For the text-containing cell, return its midpoint in [x, y] coordinate format. 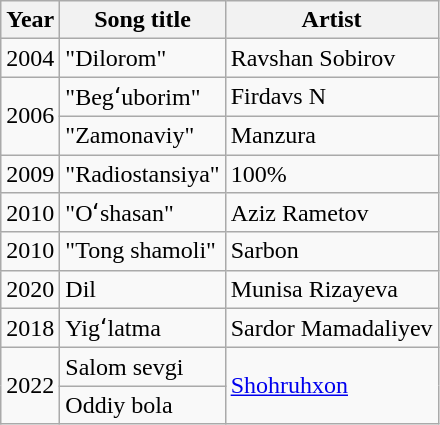
"Oʻshasan" [142, 213]
2018 [30, 328]
Sarbon [332, 251]
2006 [30, 116]
2009 [30, 173]
"Radiostansiya" [142, 173]
Aziz Rametov [332, 213]
2022 [30, 386]
Oddiy bola [142, 405]
Dil [142, 289]
100% [332, 173]
"Tong shamoli" [142, 251]
Firdavs N [332, 97]
Sardor Mamadaliyev [332, 328]
2004 [30, 58]
Song title [142, 20]
Shohruhxon [332, 386]
Manzura [332, 135]
Yigʻlatma [142, 328]
2020 [30, 289]
Ravshan Sobirov [332, 58]
Artist [332, 20]
"Begʻuborim" [142, 97]
Munisa Rizayeva [332, 289]
"Zamonaviy" [142, 135]
Salom sevgi [142, 367]
"Dilorom" [142, 58]
Year [30, 20]
